Pinpoint the cell where the given text exists, returning its (X, Y) midpoint coordinate. 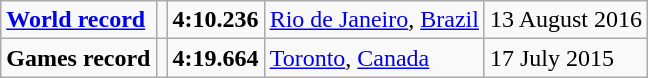
Toronto, Canada (374, 58)
Rio de Janeiro, Brazil (374, 20)
17 July 2015 (566, 58)
Games record (78, 58)
4:19.664 (216, 58)
4:10.236 (216, 20)
World record (78, 20)
13 August 2016 (566, 20)
